Output the [X, Y] coordinate of the center of the cell containing the given text.  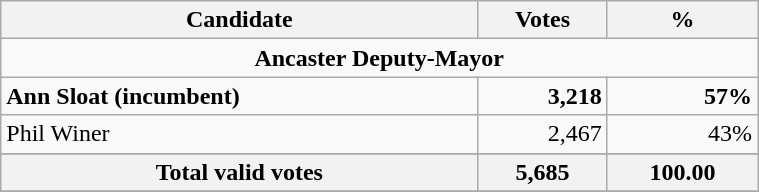
Ancaster Deputy-Mayor [380, 58]
100.00 [682, 172]
% [682, 20]
3,218 [542, 96]
Phil Winer [240, 134]
2,467 [542, 134]
Candidate [240, 20]
57% [682, 96]
5,685 [542, 172]
43% [682, 134]
Votes [542, 20]
Ann Sloat (incumbent) [240, 96]
Total valid votes [240, 172]
